Determine the [x, y] coordinate at the center of the cell enclosing the given text.  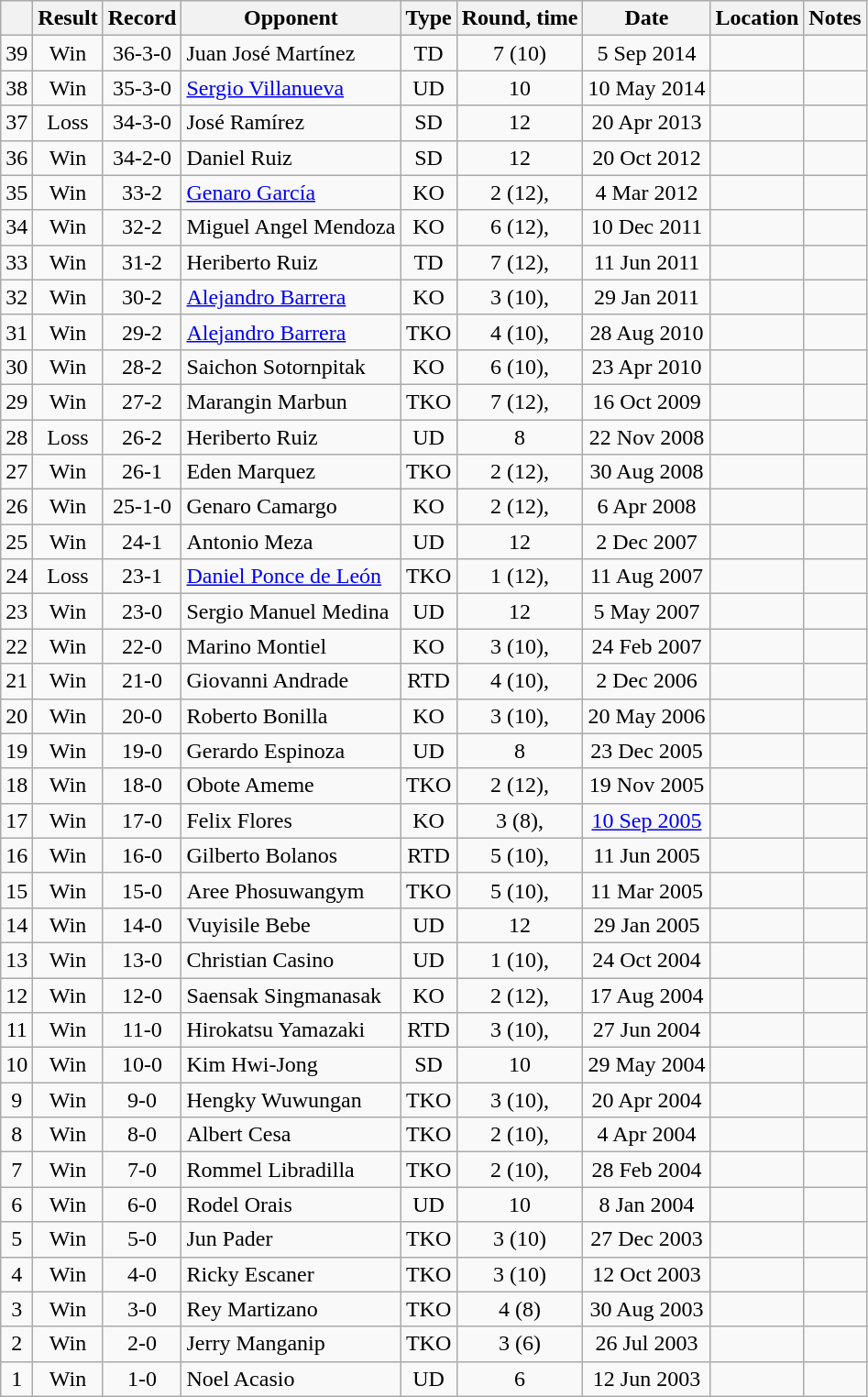
27 [16, 472]
31 [16, 332]
27-2 [142, 401]
27 Dec 2003 [647, 1239]
4-0 [142, 1274]
Christian Casino [291, 960]
Rommel Libradilla [291, 1170]
26 [16, 507]
22 [16, 646]
3-0 [142, 1309]
25 [16, 542]
26-1 [142, 472]
Eden Marquez [291, 472]
Rey Martizano [291, 1309]
20 May 2006 [647, 716]
20-0 [142, 716]
14 [16, 925]
29 [16, 401]
30 Aug 2008 [647, 472]
23 Apr 2010 [647, 367]
2-0 [142, 1344]
1-0 [142, 1379]
11 [16, 1030]
18 [16, 786]
12-0 [142, 995]
11 Jun 2011 [647, 262]
17-0 [142, 820]
17 Aug 2004 [647, 995]
19 Nov 2005 [647, 786]
9 [16, 1100]
4 [16, 1274]
15 [16, 890]
30 Aug 2003 [647, 1309]
7 [16, 1170]
2 [16, 1344]
35 [16, 192]
Saichon Sotornpitak [291, 367]
11 Jun 2005 [647, 855]
33 [16, 262]
18-0 [142, 786]
6-0 [142, 1204]
7 (10) [520, 53]
23 Dec 2005 [647, 751]
10 May 2014 [647, 88]
33-2 [142, 192]
Daniel Ponce de León [291, 577]
Obote Ameme [291, 786]
7-0 [142, 1170]
3 [16, 1309]
Date [647, 18]
Rodel Orais [291, 1204]
Miguel Angel Mendoza [291, 227]
22-0 [142, 646]
Vuyisile Bebe [291, 925]
4 Apr 2004 [647, 1135]
31-2 [142, 262]
11 Mar 2005 [647, 890]
Felix Flores [291, 820]
Type [429, 18]
15-0 [142, 890]
16-0 [142, 855]
Sergio Manuel Medina [291, 611]
2 Dec 2007 [647, 542]
20 Apr 2013 [647, 123]
36-3-0 [142, 53]
5-0 [142, 1239]
23-0 [142, 611]
Daniel Ruiz [291, 158]
6 (10), [520, 367]
29 Jan 2011 [647, 297]
39 [16, 53]
28 [16, 437]
28 Feb 2004 [647, 1170]
13 [16, 960]
Sergio Villanueva [291, 88]
4 Mar 2012 [647, 192]
Location [757, 18]
1 (10), [520, 960]
34 [16, 227]
Juan José Martínez [291, 53]
8-0 [142, 1135]
5 May 2007 [647, 611]
19 [16, 751]
Hengky Wuwungan [291, 1100]
35-3-0 [142, 88]
27 Jun 2004 [647, 1030]
Albert Cesa [291, 1135]
36 [16, 158]
1 (12), [520, 577]
38 [16, 88]
20 [16, 716]
17 [16, 820]
10 Sep 2005 [647, 820]
Antonio Meza [291, 542]
30 [16, 367]
37 [16, 123]
25-1-0 [142, 507]
Notes [835, 18]
12 Jun 2003 [647, 1379]
8 Jan 2004 [647, 1204]
32 [16, 297]
Genaro García [291, 192]
Result [68, 18]
Saensak Singmanasak [291, 995]
24-1 [142, 542]
30-2 [142, 297]
3 (8), [520, 820]
29 May 2004 [647, 1065]
10-0 [142, 1065]
Genaro Camargo [291, 507]
Ricky Escaner [291, 1274]
Gilberto Bolanos [291, 855]
16 Oct 2009 [647, 401]
23-1 [142, 577]
6 Apr 2008 [647, 507]
23 [16, 611]
5 [16, 1239]
Roberto Bonilla [291, 716]
28-2 [142, 367]
10 Dec 2011 [647, 227]
2 Dec 2006 [647, 681]
12 Oct 2003 [647, 1274]
11 Aug 2007 [647, 577]
34-2-0 [142, 158]
3 (6) [520, 1344]
Opponent [291, 18]
21-0 [142, 681]
4 (8) [520, 1309]
19-0 [142, 751]
28 Aug 2010 [647, 332]
9-0 [142, 1100]
26-2 [142, 437]
Round, time [520, 18]
20 Oct 2012 [647, 158]
24 Oct 2004 [647, 960]
24 [16, 577]
11-0 [142, 1030]
Jerry Manganip [291, 1344]
20 Apr 2004 [647, 1100]
14-0 [142, 925]
16 [16, 855]
24 Feb 2007 [647, 646]
34-3-0 [142, 123]
Marangin Marbun [291, 401]
6 (12), [520, 227]
1 [16, 1379]
29 Jan 2005 [647, 925]
Kim Hwi-Jong [291, 1065]
26 Jul 2003 [647, 1344]
Aree Phosuwangym [291, 890]
13-0 [142, 960]
Giovanni Andrade [291, 681]
Noel Acasio [291, 1379]
Jun Pader [291, 1239]
Hirokatsu Yamazaki [291, 1030]
Marino Montiel [291, 646]
32-2 [142, 227]
29-2 [142, 332]
Record [142, 18]
Gerardo Espinoza [291, 751]
José Ramírez [291, 123]
22 Nov 2008 [647, 437]
5 Sep 2014 [647, 53]
21 [16, 681]
